Capture the cell that displays the provided text and extract its [X, Y] central coordinate. 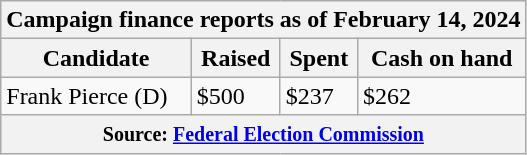
Campaign finance reports as of February 14, 2024 [264, 20]
$500 [236, 96]
Source: Federal Election Commission [264, 134]
Cash on hand [442, 58]
Spent [318, 58]
Frank Pierce (D) [96, 96]
Candidate [96, 58]
Raised [236, 58]
$237 [318, 96]
$262 [442, 96]
